Determine the (x, y) coordinate at the center of the cell enclosing the given text.  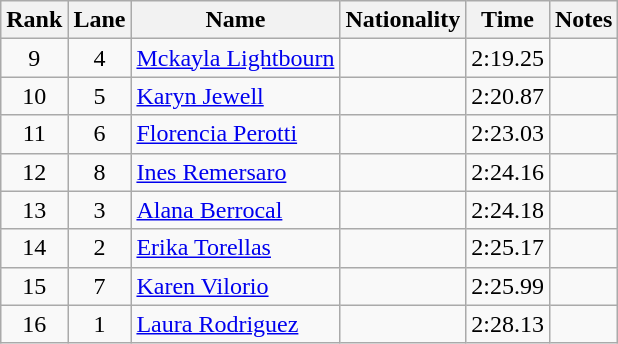
Alana Berrocal (236, 210)
14 (34, 248)
15 (34, 286)
1 (100, 324)
Notes (583, 20)
12 (34, 172)
3 (100, 210)
2 (100, 248)
Karyn Jewell (236, 96)
Time (508, 20)
Laura Rodriguez (236, 324)
2:25.17 (508, 248)
Nationality (403, 20)
2:19.25 (508, 58)
4 (100, 58)
Karen Vilorio (236, 286)
2:24.18 (508, 210)
10 (34, 96)
2:24.16 (508, 172)
8 (100, 172)
2:28.13 (508, 324)
2:23.03 (508, 134)
Erika Torellas (236, 248)
2:20.87 (508, 96)
13 (34, 210)
Lane (100, 20)
Florencia Perotti (236, 134)
7 (100, 286)
16 (34, 324)
5 (100, 96)
Mckayla Lightbourn (236, 58)
Rank (34, 20)
Ines Remersaro (236, 172)
11 (34, 134)
Name (236, 20)
2:25.99 (508, 286)
9 (34, 58)
6 (100, 134)
